Return the (X, Y) coordinate for the center point of the cell that contains the specified text.  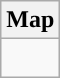
Map (30, 20)
